Detect which cell encompasses the target text, then output its [x, y] center coordinate. 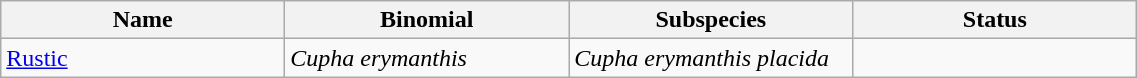
Name [143, 20]
Binomial [427, 20]
Subspecies [711, 20]
Cupha erymanthis placida [711, 58]
Cupha erymanthis [427, 58]
Status [995, 20]
Rustic [143, 58]
